Locate the cell with the specified text and output its (x, y) center coordinate. 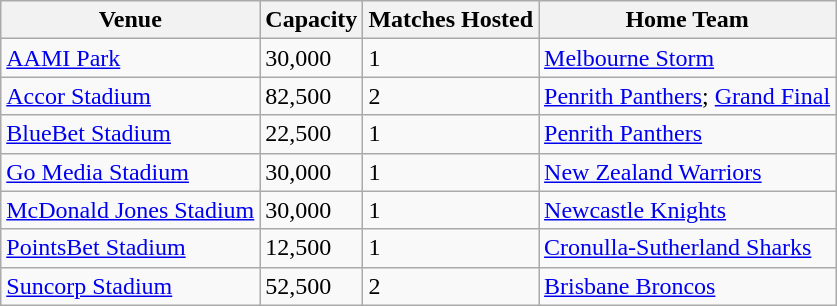
Go Media Stadium (130, 172)
Penrith Panthers; Grand Final (688, 96)
Accor Stadium (130, 96)
AAMI Park (130, 58)
12,500 (312, 248)
Melbourne Storm (688, 58)
New Zealand Warriors (688, 172)
Brisbane Broncos (688, 286)
Home Team (688, 20)
22,500 (312, 134)
Venue (130, 20)
Capacity (312, 20)
Matches Hosted (451, 20)
BlueBet Stadium (130, 134)
Suncorp Stadium (130, 286)
Cronulla-Sutherland Sharks (688, 248)
McDonald Jones Stadium (130, 210)
PointsBet Stadium (130, 248)
Penrith Panthers (688, 134)
82,500 (312, 96)
Newcastle Knights (688, 210)
52,500 (312, 286)
